Find where the given text appears and provide that cell's center as (X, Y) coordinate. 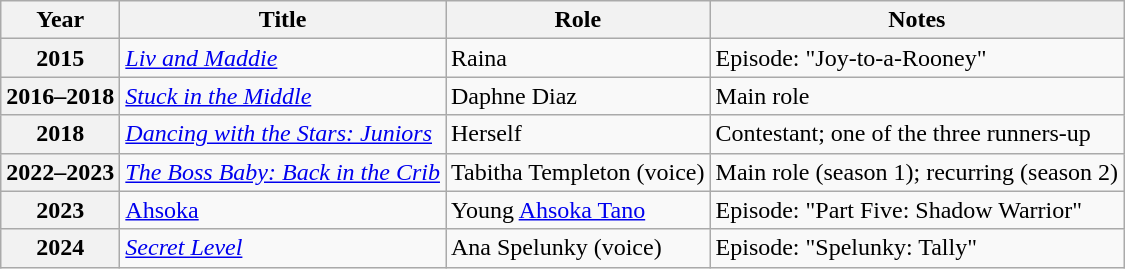
Episode: "Part Five: Shadow Warrior" (917, 210)
Role (578, 20)
Stuck in the Middle (283, 96)
Contestant; one of the three runners-up (917, 134)
Raina (578, 58)
Main role (season 1); recurring (season 2) (917, 172)
Tabitha Templeton (voice) (578, 172)
Dancing with the Stars: Juniors (283, 134)
Young Ahsoka Tano (578, 210)
Year (60, 20)
Title (283, 20)
Notes (917, 20)
Episode: "Joy-to-a-Rooney" (917, 58)
2015 (60, 58)
Episode: "Spelunky: Tally" (917, 248)
Herself (578, 134)
Ahsoka (283, 210)
Daphne Diaz (578, 96)
Main role (917, 96)
2024 (60, 248)
Secret Level (283, 248)
Ana Spelunky (voice) (578, 248)
Liv and Maddie (283, 58)
The Boss Baby: Back in the Crib (283, 172)
2016–2018 (60, 96)
2022–2023 (60, 172)
2023 (60, 210)
2018 (60, 134)
